Scan for the cell matching the given text and deliver its [x, y] coordinate at center. 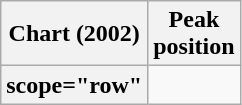
scope="row" [74, 85]
Peakposition [194, 34]
Chart (2002) [74, 34]
